Pinpoint the cell where the given text exists, returning its [x, y] midpoint coordinate. 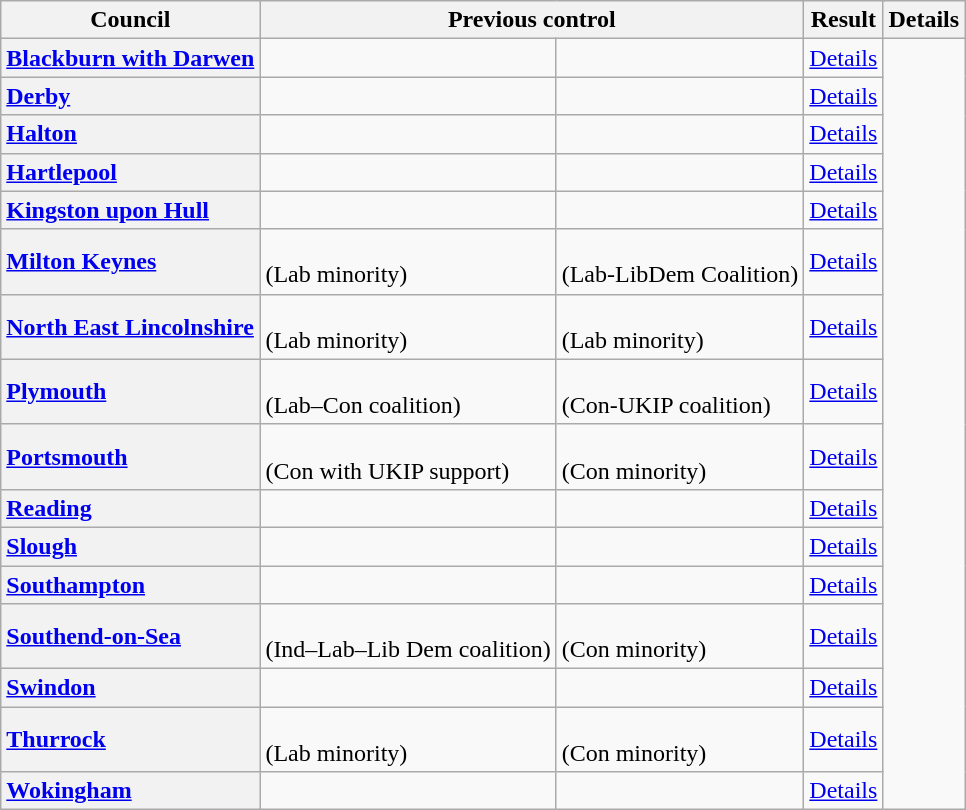
Southampton [130, 585]
Previous control [532, 20]
(Ind–Lab–Lib Dem coalition) [408, 636]
Plymouth [130, 392]
Reading [130, 508]
Council [130, 20]
Swindon [130, 688]
(Lab-LibDem Coalition) [680, 262]
North East Lincolnshire [130, 326]
Southend-on-Sea [130, 636]
Halton [130, 134]
Thurrock [130, 740]
(Con-UKIP coalition) [680, 392]
(Lab–Con coalition) [408, 392]
Result [844, 20]
Derby [130, 96]
Milton Keynes [130, 262]
Blackburn with Darwen [130, 58]
(Con with UKIP support) [408, 456]
Portsmouth [130, 456]
Wokingham [130, 791]
Kingston upon Hull [130, 210]
Slough [130, 546]
Hartlepool [130, 172]
